Pinpoint the cell where the given text exists, returning its [X, Y] midpoint coordinate. 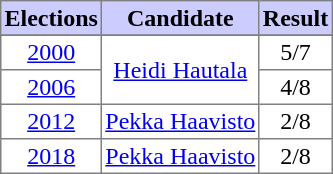
Result [296, 18]
2000 [52, 52]
Heidi Hautala [180, 70]
2012 [52, 121]
2006 [52, 87]
2018 [52, 156]
4/8 [296, 87]
Candidate [180, 18]
Elections [52, 18]
5/7 [296, 52]
